For the text-containing cell, return its midpoint in [X, Y] coordinate format. 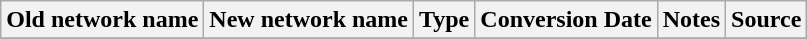
Source [766, 20]
Notes [691, 20]
New network name [309, 20]
Old network name [102, 20]
Conversion Date [566, 20]
Type [444, 20]
